Determine the [X, Y] coordinate at the center of the cell enclosing the given text.  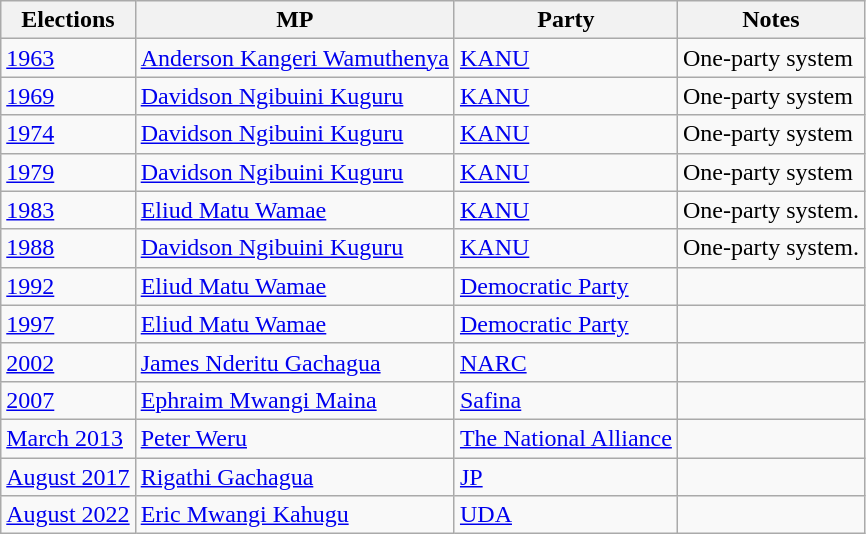
Party [566, 20]
1974 [68, 134]
1992 [68, 286]
1979 [68, 172]
1963 [68, 58]
Safina [566, 400]
1969 [68, 96]
March 2013 [68, 438]
The National Alliance [566, 438]
Peter Weru [294, 438]
Anderson Kangeri Wamuthenya [294, 58]
JP [566, 477]
Ephraim Mwangi Maina [294, 400]
1988 [68, 248]
Eric Mwangi Kahugu [294, 515]
MP [294, 20]
Notes [770, 20]
Rigathi Gachagua [294, 477]
2002 [68, 362]
1997 [68, 324]
1983 [68, 210]
James Nderitu Gachagua [294, 362]
UDA [566, 515]
Elections [68, 20]
NARC [566, 362]
August 2022 [68, 515]
2007 [68, 400]
August 2017 [68, 477]
